Return [x, y] of the center of cell containing provided text 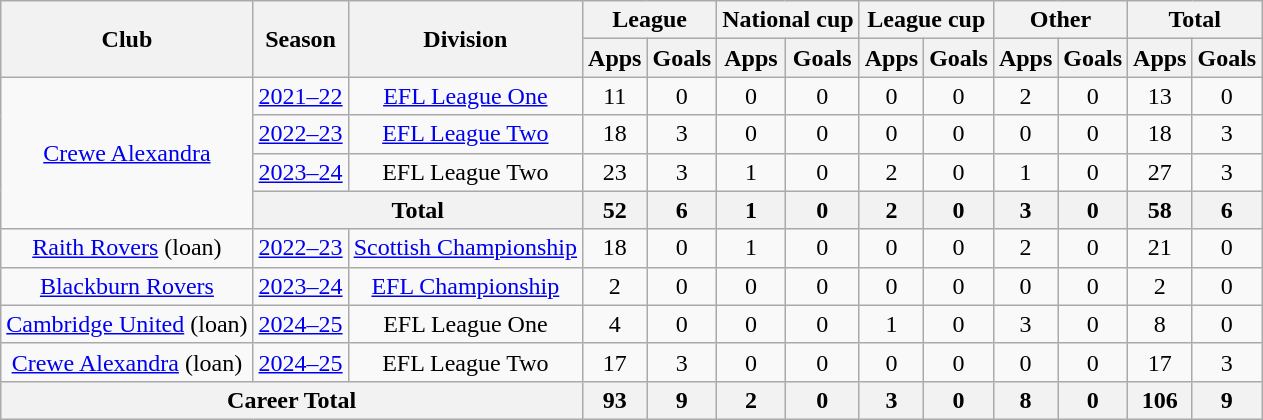
Blackburn Rovers [127, 286]
League cup [926, 20]
National cup [788, 20]
Division [465, 39]
Club [127, 39]
Career Total [292, 400]
Raith Rovers (loan) [127, 248]
11 [615, 96]
League [650, 20]
106 [1160, 400]
Scottish Championship [465, 248]
58 [1160, 210]
EFL Championship [465, 286]
Season [300, 39]
2021–22 [300, 96]
52 [615, 210]
Crewe Alexandra [127, 153]
4 [615, 324]
23 [615, 172]
27 [1160, 172]
Other [1060, 20]
Cambridge United (loan) [127, 324]
21 [1160, 248]
Crewe Alexandra (loan) [127, 362]
93 [615, 400]
13 [1160, 96]
